Return the (x, y) coordinate for the center point of the cell that contains the specified text.  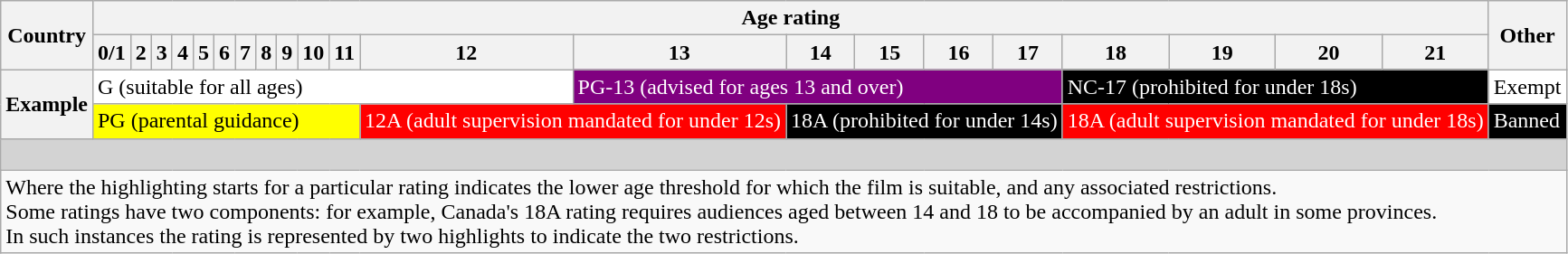
Other (1527, 35)
2 (141, 52)
Banned (1527, 121)
18A (prohibited for under 14s) (925, 121)
6 (224, 52)
G (suitable for all ages) (333, 87)
12A (adult supervision mandated for under 12s) (574, 121)
PG-13 (advised for ages 13 and over) (818, 87)
12 (467, 52)
NC-17 (prohibited for under 18s) (1276, 87)
15 (889, 52)
19 (1222, 52)
Example (47, 104)
4 (183, 52)
21 (1435, 52)
8 (266, 52)
5 (203, 52)
11 (345, 52)
Age rating (791, 18)
PG (parental guidance) (226, 121)
16 (958, 52)
20 (1329, 52)
3 (161, 52)
Exempt (1527, 87)
17 (1028, 52)
18A (adult supervision mandated for under 18s) (1276, 121)
0/1 (111, 52)
10 (313, 52)
9 (288, 52)
Country (47, 35)
7 (246, 52)
18 (1116, 52)
14 (821, 52)
13 (679, 52)
